Output the [X, Y] coordinate of the center of the cell containing the given text.  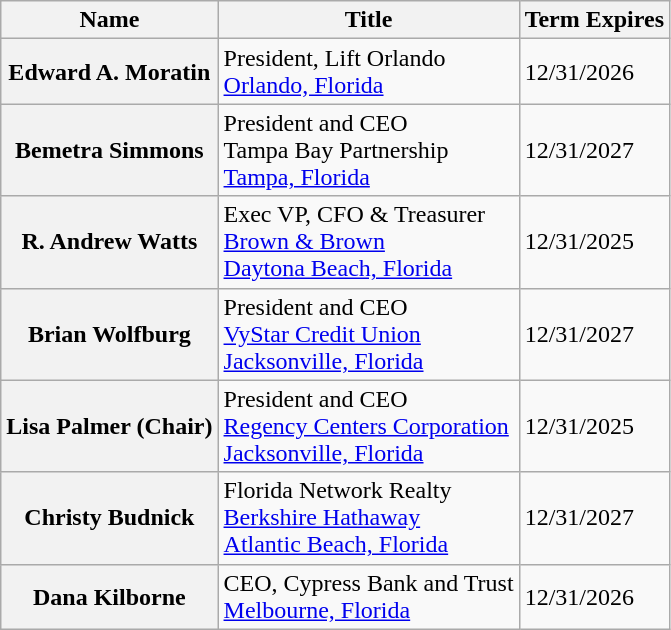
Term Expires [594, 20]
Dana Kilborne [110, 596]
Brian Wolfburg [110, 334]
President and CEORegency Centers CorporationJacksonville, Florida [368, 426]
Edward A. Moratin [110, 72]
Christy Budnick [110, 518]
R. Andrew Watts [110, 242]
Exec VP, CFO & TreasurerBrown & BrownDaytona Beach, Florida [368, 242]
CEO, Cypress Bank and TrustMelbourne, Florida [368, 596]
President and CEOTampa Bay PartnershipTampa, Florida [368, 150]
President, Lift OrlandoOrlando, Florida [368, 72]
Title [368, 20]
Name [110, 20]
President and CEOVyStar Credit UnionJacksonville, Florida [368, 334]
Bemetra Simmons [110, 150]
Lisa Palmer (Chair) [110, 426]
Florida Network RealtyBerkshire HathawayAtlantic Beach, Florida [368, 518]
